Capture the cell that displays the provided text and extract its [x, y] central coordinate. 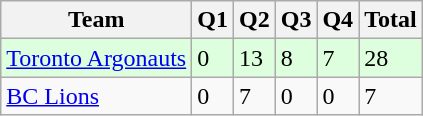
BC Lions [96, 96]
8 [296, 58]
Toronto Argonauts [96, 58]
13 [254, 58]
Total [391, 20]
28 [391, 58]
Q2 [254, 20]
Q1 [213, 20]
Team [96, 20]
Q4 [338, 20]
Q3 [296, 20]
